Detect which cell encompasses the target text, then output its (x, y) center coordinate. 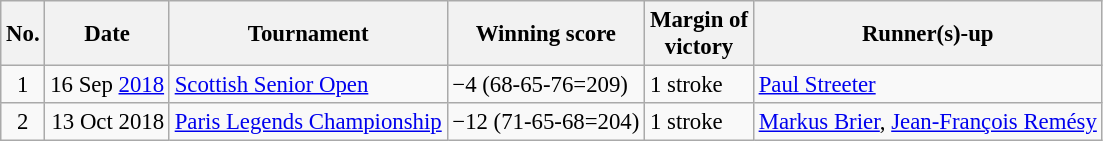
Paul Streeter (928, 85)
Paris Legends Championship (308, 122)
Date (107, 34)
−12 (71-65-68=204) (546, 122)
1 (23, 85)
Tournament (308, 34)
Margin ofvictory (700, 34)
13 Oct 2018 (107, 122)
Scottish Senior Open (308, 85)
Runner(s)-up (928, 34)
No. (23, 34)
16 Sep 2018 (107, 85)
2 (23, 122)
Winning score (546, 34)
Markus Brier, Jean-François Remésy (928, 122)
−4 (68-65-76=209) (546, 85)
